Find where the given text appears and provide that cell's center as (X, Y) coordinate. 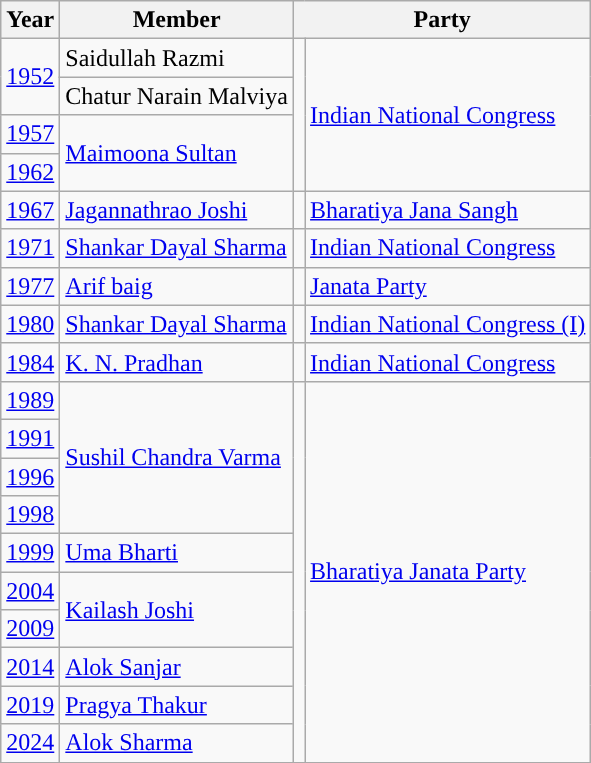
1996 (30, 477)
Janata Party (448, 286)
Indian National Congress (I) (448, 324)
2024 (30, 743)
1967 (30, 210)
Bharatiya Jana Sangh (448, 210)
Jagannathrao Joshi (177, 210)
Sushil Chandra Varma (177, 457)
1952 (30, 77)
1977 (30, 286)
Bharatiya Janata Party (448, 572)
2009 (30, 629)
1957 (30, 134)
Alok Sanjar (177, 667)
1999 (30, 553)
Alok Sharma (177, 743)
Arif baig (177, 286)
1989 (30, 400)
Party (442, 20)
Uma Bharti (177, 553)
Kailash Joshi (177, 610)
1980 (30, 324)
2004 (30, 591)
1998 (30, 515)
1984 (30, 362)
Year (30, 20)
Pragya Thakur (177, 705)
1991 (30, 438)
2019 (30, 705)
Member (177, 20)
1971 (30, 248)
K. N. Pradhan (177, 362)
Saidullah Razmi (177, 58)
2014 (30, 667)
Maimoona Sultan (177, 153)
1962 (30, 172)
Chatur Narain Malviya (177, 96)
